Extract the (X, Y) coordinate from the center of the cell holding the provided text.  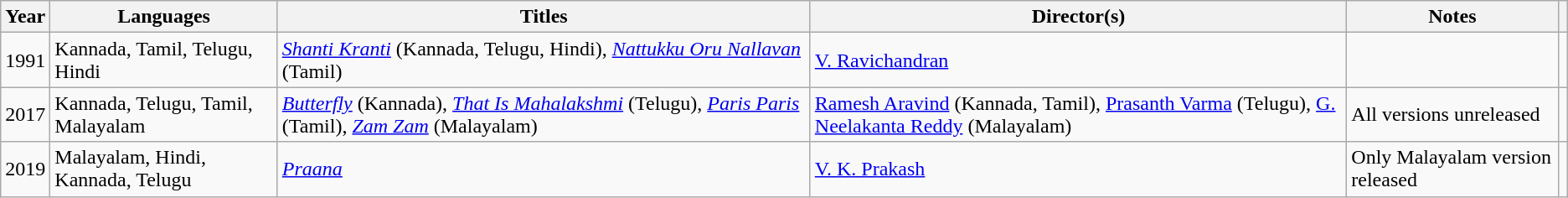
Year (25, 17)
Praana (544, 169)
Kannada, Tamil, Telugu, Hindi (164, 60)
Ramesh Aravind (Kannada, Tamil), Prasanth Varma (Telugu), G. Neelakanta Reddy (Malayalam) (1078, 114)
Kannada, Telugu, Tamil, Malayalam (164, 114)
Languages (164, 17)
Shanti Kranti (Kannada, Telugu, Hindi), Nattukku Oru Nallavan (Tamil) (544, 60)
Titles (544, 17)
Director(s) (1078, 17)
2019 (25, 169)
Notes (1452, 17)
V. K. Prakash (1078, 169)
1991 (25, 60)
V. Ravichandran (1078, 60)
2017 (25, 114)
All versions unreleased (1452, 114)
Malayalam, Hindi, Kannada, Telugu (164, 169)
Butterfly (Kannada), That Is Mahalakshmi (Telugu), Paris Paris (Tamil), Zam Zam (Malayalam) (544, 114)
Only Malayalam version released (1452, 169)
